Search for the cell housing the specified text and yield its [x, y] center coordinate. 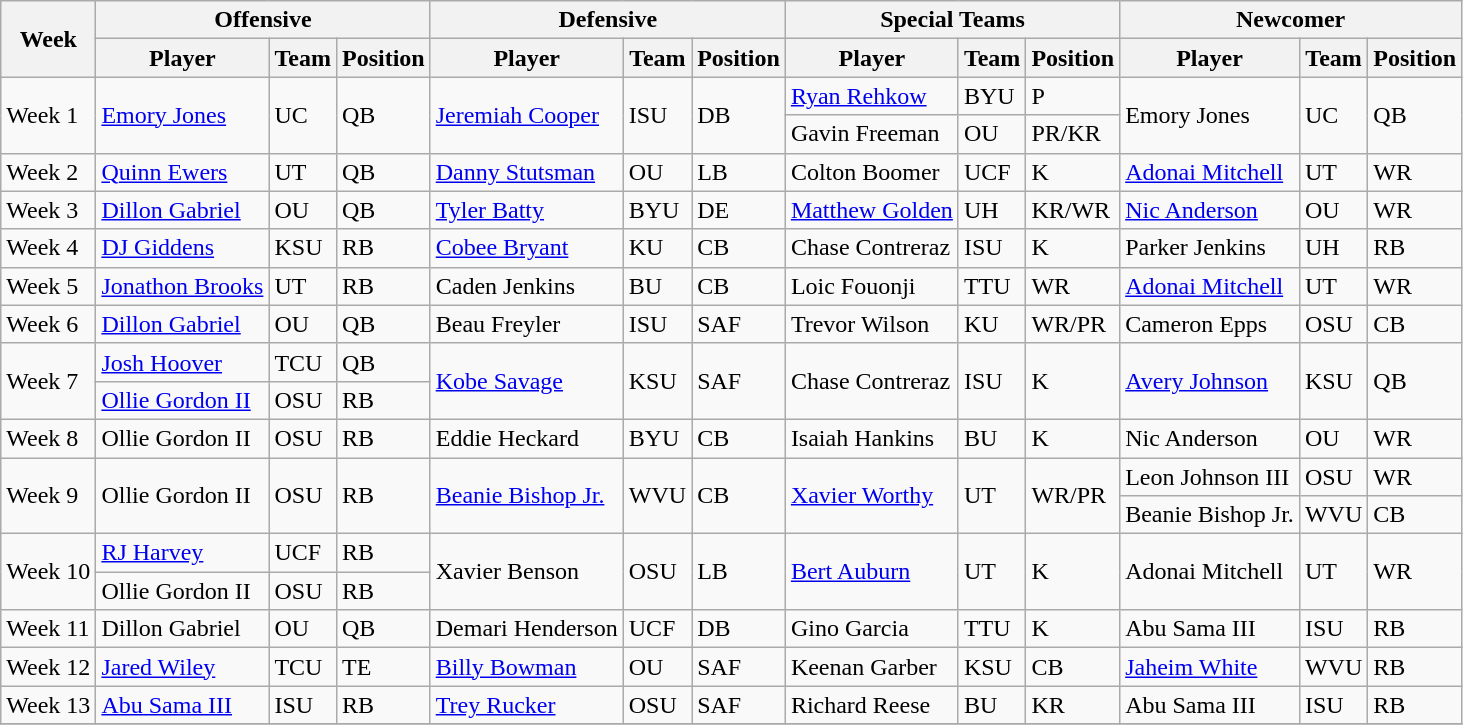
Eddie Heckard [526, 438]
Cobee Bryant [526, 248]
Offensive [263, 20]
Josh Hoover [182, 362]
Jared Wiley [182, 667]
Week 6 [48, 324]
Billy Bowman [526, 667]
Xavier Benson [526, 572]
Bert Auburn [872, 572]
KR [1073, 705]
Colton Boomer [872, 172]
Richard Reese [872, 705]
Tyler Batty [526, 210]
Quinn Ewers [182, 172]
Parker Jenkins [1210, 248]
Week [48, 39]
Week 9 [48, 496]
Trevor Wilson [872, 324]
Newcomer [1291, 20]
Week 10 [48, 572]
DE [739, 210]
Caden Jenkins [526, 286]
Leon Johnson III [1210, 477]
Week 5 [48, 286]
Jeremiah Cooper [526, 115]
Gino Garcia [872, 629]
RJ Harvey [182, 553]
Trey Rucker [526, 705]
Week 2 [48, 172]
Defensive [608, 20]
P [1073, 96]
Week 4 [48, 248]
DJ Giddens [182, 248]
TE [383, 667]
Week 11 [48, 629]
Special Teams [952, 20]
Isaiah Hankins [872, 438]
Week 7 [48, 381]
Kobe Savage [526, 381]
Demari Henderson [526, 629]
KR/WR [1073, 210]
Xavier Worthy [872, 496]
Jonathon Brooks [182, 286]
Jaheim White [1210, 667]
Avery Johnson [1210, 381]
Week 13 [48, 705]
Cameron Epps [1210, 324]
Week 12 [48, 667]
Week 8 [48, 438]
Danny Stutsman [526, 172]
Ryan Rehkow [872, 96]
Keenan Garber [872, 667]
Gavin Freeman [872, 134]
Matthew Golden [872, 210]
Beau Freyler [526, 324]
PR/KR [1073, 134]
Week 3 [48, 210]
Loic Fouonji [872, 286]
Week 1 [48, 115]
